Pinpoint the cell where the given text exists, returning its [x, y] midpoint coordinate. 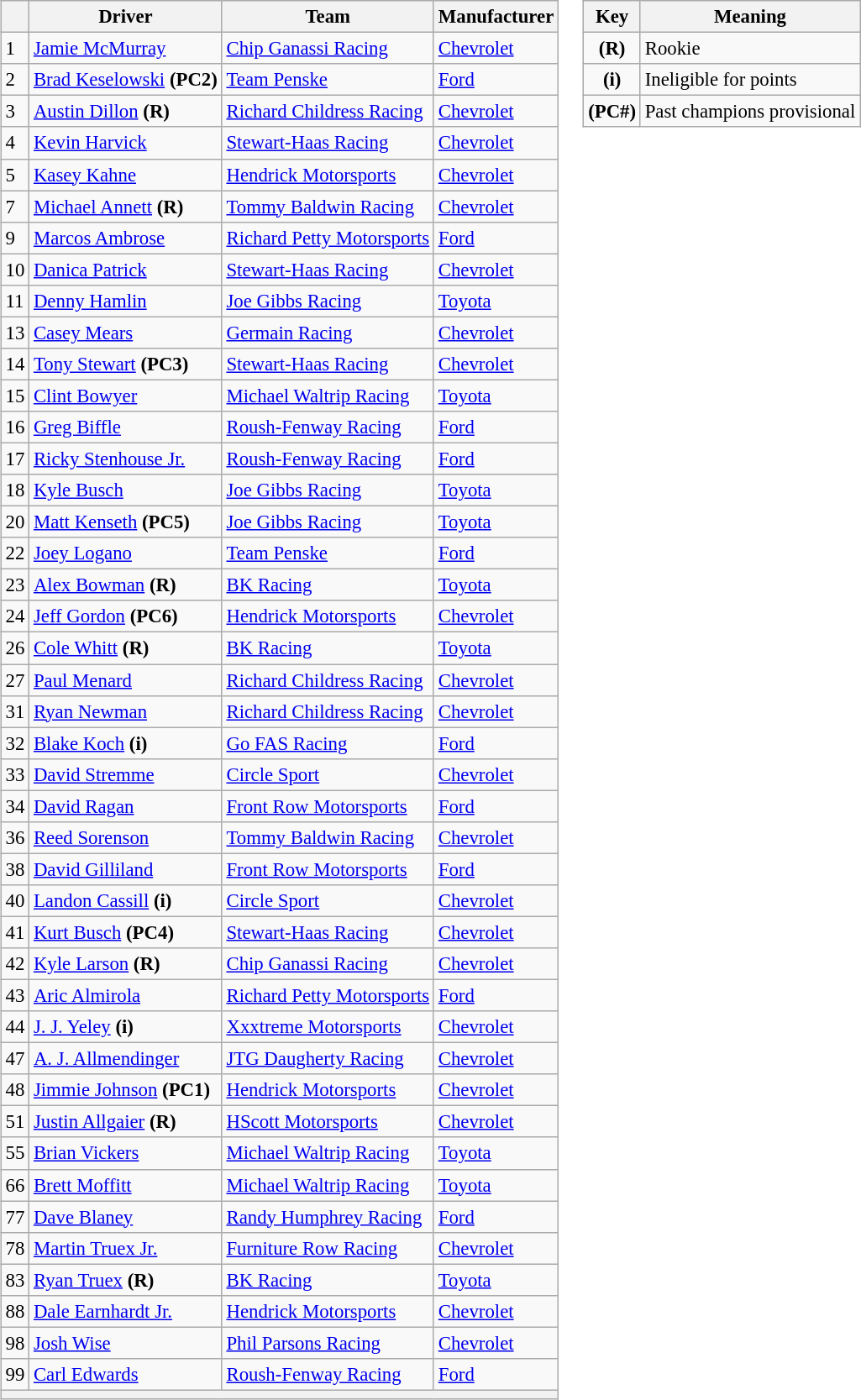
(PC#) [612, 112]
Manufacturer [496, 17]
A. J. Allmendinger [126, 1059]
Kasey Kahne [126, 175]
Justin Allgaier (R) [126, 1122]
Aric Almirola [126, 995]
48 [15, 1090]
David Stremme [126, 774]
Danica Patrick [126, 270]
Team [328, 17]
(R) [612, 49]
5 [15, 175]
J. J. Yeley (i) [126, 1027]
Past champions provisional [749, 112]
Tony Stewart (PC3) [126, 364]
36 [15, 837]
Austin Dillon (R) [126, 112]
88 [15, 1311]
42 [15, 964]
23 [15, 585]
2 [15, 80]
Jeff Gordon (PC6) [126, 616]
Driver [126, 17]
1 [15, 49]
66 [15, 1185]
Key [612, 17]
Dale Earnhardt Jr. [126, 1311]
27 [15, 679]
Kyle Busch [126, 490]
Cole Whitt (R) [126, 648]
Xxxtreme Motorsports [328, 1027]
38 [15, 869]
26 [15, 648]
Michael Annett (R) [126, 207]
(i) [612, 80]
Landon Cassill (i) [126, 901]
Carl Edwards [126, 1375]
Ricky Stenhouse Jr. [126, 459]
98 [15, 1343]
Rookie [749, 49]
7 [15, 207]
13 [15, 333]
Greg Biffle [126, 427]
Casey Mears [126, 333]
Josh Wise [126, 1343]
Joey Logano [126, 553]
Matt Kenseth (PC5) [126, 522]
Go FAS Racing [328, 743]
Phil Parsons Racing [328, 1343]
Randy Humphrey Racing [328, 1217]
18 [15, 490]
Brad Keselowski (PC2) [126, 80]
10 [15, 270]
22 [15, 553]
Kurt Busch (PC4) [126, 932]
Paul Menard [126, 679]
Germain Racing [328, 333]
33 [15, 774]
78 [15, 1248]
Brett Moffitt [126, 1185]
Ryan Truex (R) [126, 1280]
Alex Bowman (R) [126, 585]
Ryan Newman [126, 711]
Kyle Larson (R) [126, 964]
16 [15, 427]
Blake Koch (i) [126, 743]
Clint Bowyer [126, 396]
40 [15, 901]
44 [15, 1027]
Meaning [749, 17]
Marcos Ambrose [126, 238]
83 [15, 1280]
Reed Sorenson [126, 837]
14 [15, 364]
Jimmie Johnson (PC1) [126, 1090]
HScott Motorsports [328, 1122]
15 [15, 396]
David Ragan [126, 806]
Ineligible for points [749, 80]
99 [15, 1375]
Martin Truex Jr. [126, 1248]
43 [15, 995]
24 [15, 616]
20 [15, 522]
31 [15, 711]
4 [15, 143]
Kevin Harvick [126, 143]
David Gilliland [126, 869]
Dave Blaney [126, 1217]
17 [15, 459]
Brian Vickers [126, 1153]
77 [15, 1217]
Denny Hamlin [126, 301]
47 [15, 1059]
11 [15, 301]
32 [15, 743]
34 [15, 806]
3 [15, 112]
51 [15, 1122]
Furniture Row Racing [328, 1248]
Jamie McMurray [126, 49]
JTG Daugherty Racing [328, 1059]
55 [15, 1153]
9 [15, 238]
41 [15, 932]
